Determine the [X, Y] coordinate at the center of the cell enclosing the given text.  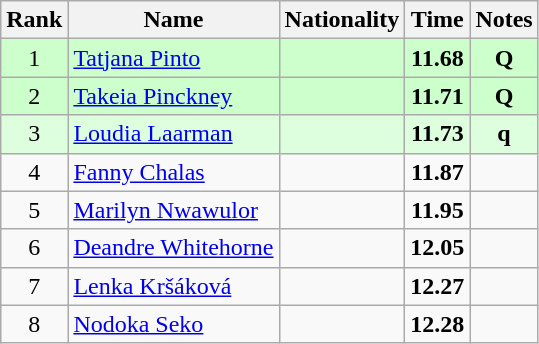
8 [34, 324]
11.68 [438, 58]
3 [34, 134]
11.95 [438, 210]
11.71 [438, 96]
1 [34, 58]
2 [34, 96]
Deandre Whitehorne [174, 248]
12.28 [438, 324]
Rank [34, 20]
Marilyn Nwawulor [174, 210]
Lenka Kršáková [174, 286]
Takeia Pinckney [174, 96]
12.05 [438, 248]
5 [34, 210]
12.27 [438, 286]
Nodoka Seko [174, 324]
Fanny Chalas [174, 172]
7 [34, 286]
4 [34, 172]
Nationality [342, 20]
q [504, 134]
Name [174, 20]
11.73 [438, 134]
6 [34, 248]
11.87 [438, 172]
Notes [504, 20]
Loudia Laarman [174, 134]
Time [438, 20]
Tatjana Pinto [174, 58]
